Return the [x, y] coordinate for the center point of the cell that contains the specified text.  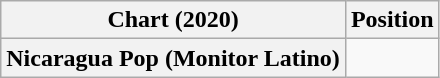
Nicaragua Pop (Monitor Latino) [174, 58]
Position [392, 20]
Chart (2020) [174, 20]
